From the cell containing the given text, extract its center point as [X, Y] coordinate. 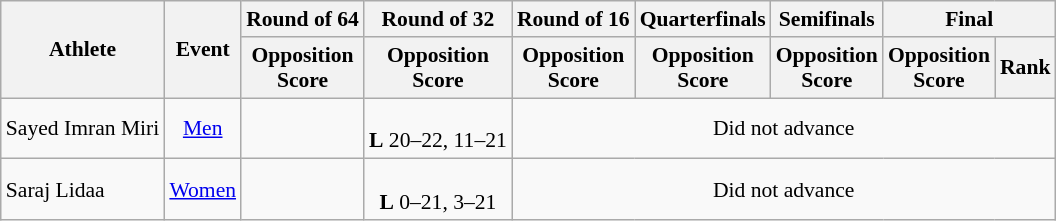
Round of 64 [302, 19]
Semifinals [827, 19]
L 20–22, 11–21 [438, 128]
Men [202, 128]
Sayed Imran Miri [83, 128]
Athlete [83, 50]
Final [970, 19]
Quarterfinals [703, 19]
Round of 32 [438, 19]
Saraj Lidaa [83, 190]
Rank [1026, 68]
L 0–21, 3–21 [438, 190]
Event [202, 50]
Women [202, 190]
Round of 16 [574, 19]
